Scan for the cell matching the given text and deliver its (X, Y) coordinate at center. 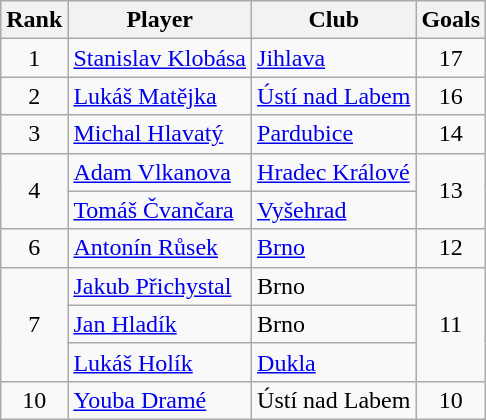
Michal Hlavatý (160, 134)
Dukla (334, 362)
2 (34, 96)
Lukáš Holík (160, 362)
Jihlava (334, 58)
12 (451, 248)
Rank (34, 20)
Pardubice (334, 134)
Jan Hladík (160, 324)
14 (451, 134)
Antonín Růsek (160, 248)
Goals (451, 20)
Adam Vlkanova (160, 172)
3 (34, 134)
Hradec Králové (334, 172)
Stanislav Klobása (160, 58)
11 (451, 324)
Youba Dramé (160, 400)
13 (451, 191)
16 (451, 96)
Club (334, 20)
4 (34, 191)
Jakub Přichystal (160, 286)
1 (34, 58)
Lukáš Matějka (160, 96)
Tomáš Čvančara (160, 210)
17 (451, 58)
7 (34, 324)
Vyšehrad (334, 210)
6 (34, 248)
Player (160, 20)
